Pinpoint the cell where the given text exists, returning its [x, y] midpoint coordinate. 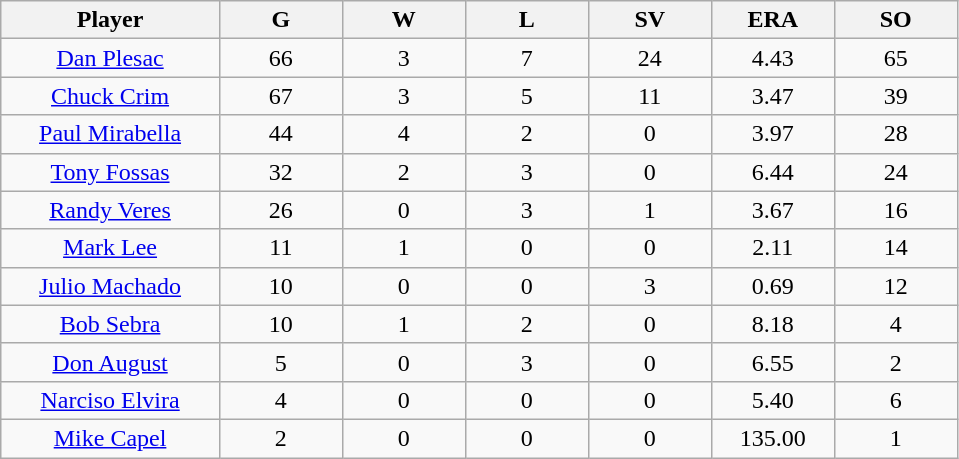
32 [280, 172]
14 [896, 248]
65 [896, 58]
Narciso Elvira [110, 400]
Bob Sebra [110, 324]
Player [110, 20]
Tony Fossas [110, 172]
28 [896, 134]
6.55 [772, 362]
6.44 [772, 172]
6 [896, 400]
67 [280, 96]
16 [896, 210]
5.40 [772, 400]
12 [896, 286]
66 [280, 58]
Mark Lee [110, 248]
2.11 [772, 248]
SO [896, 20]
Don August [110, 362]
44 [280, 134]
3.67 [772, 210]
8.18 [772, 324]
135.00 [772, 438]
3.97 [772, 134]
L [526, 20]
ERA [772, 20]
Chuck Crim [110, 96]
26 [280, 210]
Mike Capel [110, 438]
Julio Machado [110, 286]
39 [896, 96]
G [280, 20]
W [404, 20]
Paul Mirabella [110, 134]
4.43 [772, 58]
Randy Veres [110, 210]
Dan Plesac [110, 58]
3.47 [772, 96]
7 [526, 58]
SV [650, 20]
0.69 [772, 286]
